Search for the cell housing the specified text and yield its (x, y) center coordinate. 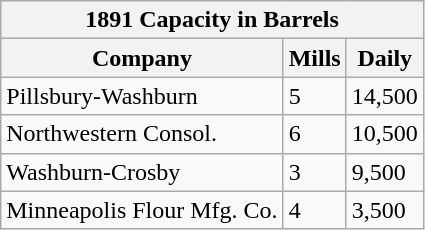
Washburn-Crosby (142, 172)
Northwestern Consol. (142, 134)
Pillsbury-Washburn (142, 96)
6 (314, 134)
10,500 (384, 134)
9,500 (384, 172)
4 (314, 210)
5 (314, 96)
Minneapolis Flour Mfg. Co. (142, 210)
Mills (314, 58)
Daily (384, 58)
1891 Capacity in Barrels (212, 20)
14,500 (384, 96)
3,500 (384, 210)
Company (142, 58)
3 (314, 172)
